Capture the cell that displays the provided text and extract its [x, y] central coordinate. 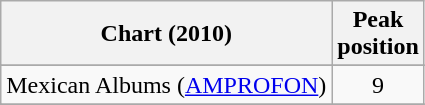
Chart (2010) [166, 34]
Peakposition [378, 34]
9 [378, 85]
Mexican Albums (AMPROFON) [166, 85]
